Identify which cell holds the provided text, then report its [X, Y] central coordinate. 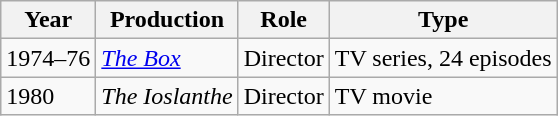
Year [48, 20]
TV movie [443, 96]
Role [284, 20]
1974–76 [48, 58]
Production [167, 20]
The Box [167, 58]
Type [443, 20]
The Ioslanthe [167, 96]
1980 [48, 96]
TV series, 24 episodes [443, 58]
